Scan for the cell matching the given text and deliver its (x, y) coordinate at center. 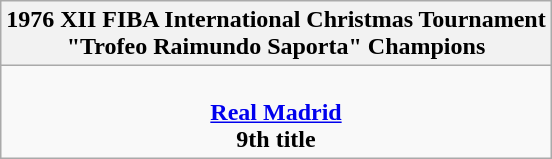
1976 XII FIBA International Christmas Tournament"Trofeo Raimundo Saporta" Champions (276, 34)
Real Madrid9th title (276, 112)
